Provide the (X, Y) coordinate of the cell's center where the given text is located.  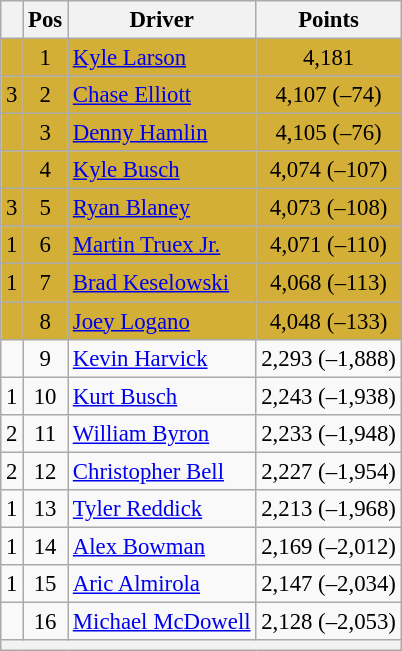
2,293 (–1,888) (328, 358)
Christopher Bell (162, 471)
4,105 (–76) (328, 133)
Michael McDowell (162, 621)
Points (328, 20)
Tyler Reddick (162, 509)
15 (46, 584)
Brad Keselowski (162, 283)
4,181 (328, 58)
2,213 (–1,968) (328, 509)
Martin Truex Jr. (162, 245)
7 (46, 283)
Kyle Busch (162, 170)
9 (46, 358)
Kevin Harvick (162, 358)
2,128 (–2,053) (328, 621)
14 (46, 546)
Pos (46, 20)
Ryan Blaney (162, 208)
Kyle Larson (162, 58)
8 (46, 321)
2,233 (–1,948) (328, 433)
11 (46, 433)
2,169 (–2,012) (328, 546)
Denny Hamlin (162, 133)
4,048 (–133) (328, 321)
Joey Logano (162, 321)
Chase Elliott (162, 95)
William Byron (162, 433)
2,243 (–1,938) (328, 396)
4,073 (–108) (328, 208)
Aric Almirola (162, 584)
4,068 (–113) (328, 283)
12 (46, 471)
10 (46, 396)
Driver (162, 20)
2,147 (–2,034) (328, 584)
4,107 (–74) (328, 95)
2,227 (–1,954) (328, 471)
4,071 (–110) (328, 245)
5 (46, 208)
6 (46, 245)
4,074 (–107) (328, 170)
Alex Bowman (162, 546)
13 (46, 509)
Kurt Busch (162, 396)
4 (46, 170)
16 (46, 621)
